Scan for the cell matching the given text and deliver its [x, y] coordinate at center. 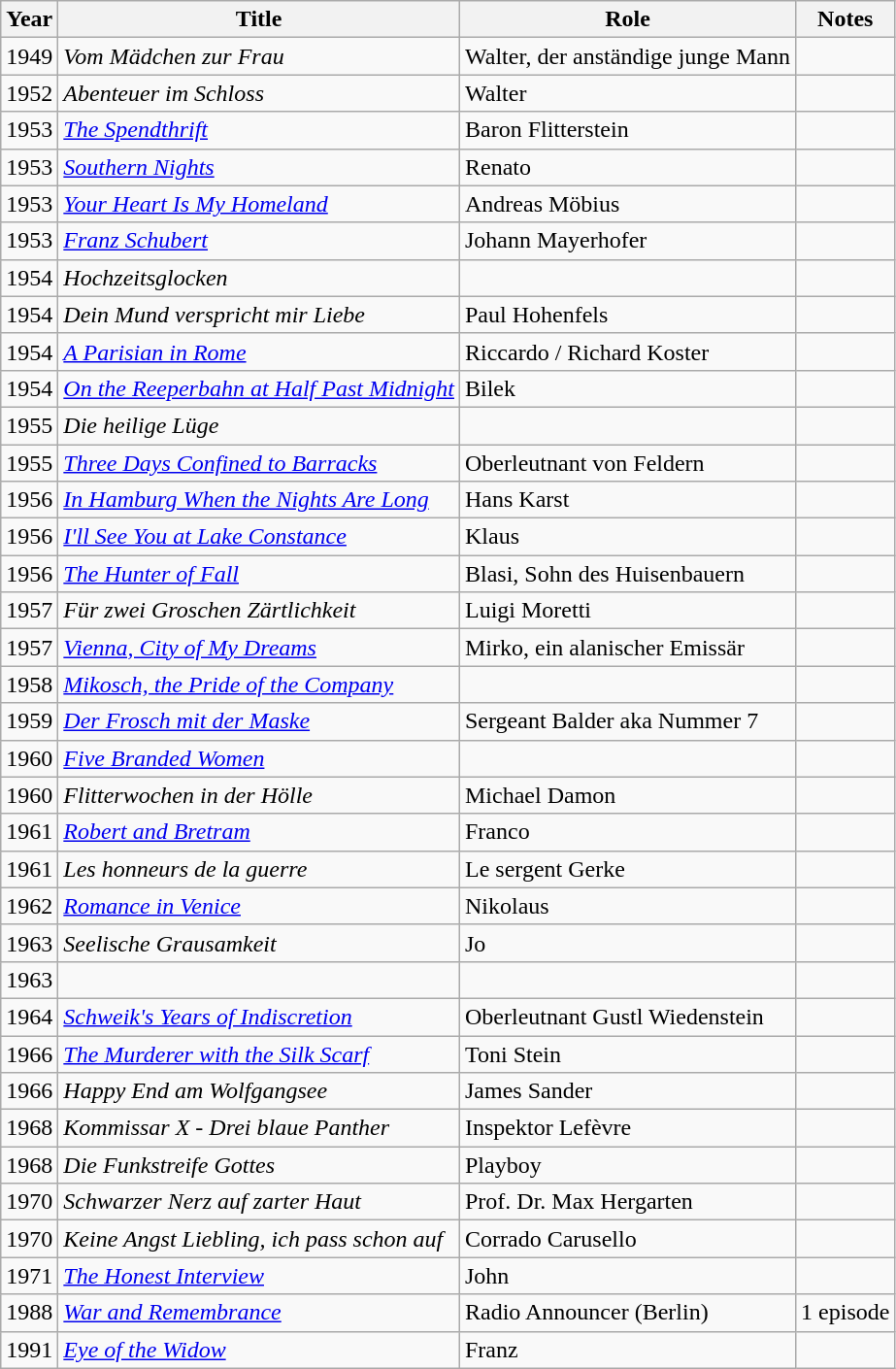
Oberleutnant Gustl Wiedenstein [627, 1017]
Prof. Dr. Max Hergarten [627, 1202]
Jo [627, 943]
Schwarzer Nerz auf zarter Haut [259, 1202]
Andreas Möbius [627, 204]
Der Frosch mit der Maske [259, 721]
Notes [846, 19]
The Spendthrift [259, 130]
Happy End am Wolfgangsee [259, 1091]
1 episode [846, 1313]
Oberleutnant von Feldern [627, 463]
Sergeant Balder aka Nummer 7 [627, 721]
Corrado Carusello [627, 1239]
Radio Announcer (Berlin) [627, 1313]
Kommissar X - Drei blaue Panther [259, 1128]
1971 [29, 1276]
Franz [627, 1350]
Bilek [627, 388]
Romance in Venice [259, 906]
1958 [29, 684]
1964 [29, 1017]
Vienna, City of My Dreams [259, 648]
Dein Mund verspricht mir Liebe [259, 315]
Abenteuer im Schloss [259, 93]
Mirko, ein alanischer Emissär [627, 648]
Klaus [627, 537]
The Murderer with the Silk Scarf [259, 1053]
The Hunter of Fall [259, 574]
1959 [29, 721]
Hochzeitsglocken [259, 278]
Schweik's Years of Indiscretion [259, 1017]
The Honest Interview [259, 1276]
Flitterwochen in der Hölle [259, 795]
War and Remembrance [259, 1313]
Seelische Grausamkeit [259, 943]
Robert and Bretram [259, 832]
Toni Stein [627, 1053]
Johann Mayerhofer [627, 241]
Title [259, 19]
1949 [29, 56]
Three Days Confined to Barracks [259, 463]
Die heilige Lüge [259, 425]
Playboy [627, 1165]
A Parisian in Rome [259, 351]
Walter [627, 93]
Die Funkstreife Gottes [259, 1165]
Riccardo / Richard Koster [627, 351]
Le sergent Gerke [627, 869]
Für zwei Groschen Zärtlichkeit [259, 611]
Keine Angst Liebling, ich pass schon auf [259, 1239]
Vom Mädchen zur Frau [259, 56]
Eye of the Widow [259, 1350]
Blasi, Sohn des Huisenbauern [627, 574]
John [627, 1276]
Renato [627, 167]
Paul Hohenfels [627, 315]
Year [29, 19]
Southern Nights [259, 167]
Nikolaus [627, 906]
Hans Karst [627, 500]
Walter, der anständige junge Mann [627, 56]
Your Heart Is My Homeland [259, 204]
I'll See You at Lake Constance [259, 537]
On the Reeperbahn at Half Past Midnight [259, 388]
Inspektor Lefèvre [627, 1128]
1988 [29, 1313]
Role [627, 19]
Baron Flitterstein [627, 130]
Mikosch, the Pride of the Company [259, 684]
Luigi Moretti [627, 611]
Franz Schubert [259, 241]
Franco [627, 832]
James Sander [627, 1091]
Five Branded Women [259, 758]
1952 [29, 93]
1962 [29, 906]
Michael Damon [627, 795]
1991 [29, 1350]
Les honneurs de la guerre [259, 869]
In Hamburg When the Nights Are Long [259, 500]
